From the cell containing the given text, extract its center point as [X, Y] coordinate. 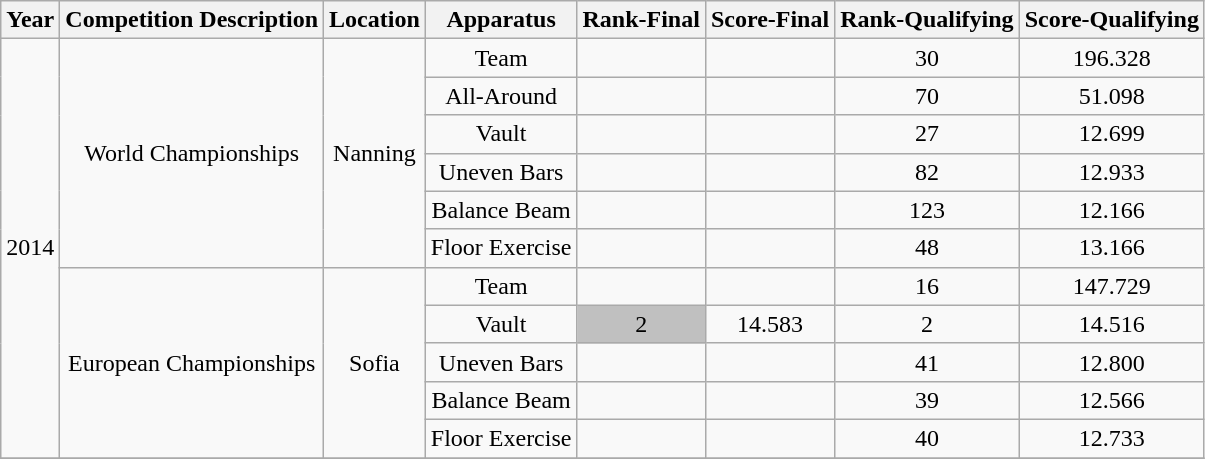
39 [927, 400]
70 [927, 96]
30 [927, 58]
12.933 [1112, 172]
12.166 [1112, 210]
Sofia [375, 362]
World Championships [192, 153]
14.583 [770, 324]
40 [927, 438]
82 [927, 172]
Apparatus [501, 20]
2014 [30, 248]
Rank-Final [641, 20]
13.166 [1112, 248]
European Championships [192, 362]
12.566 [1112, 400]
Nanning [375, 153]
Competition Description [192, 20]
12.800 [1112, 362]
147.729 [1112, 286]
48 [927, 248]
123 [927, 210]
Score-Final [770, 20]
12.699 [1112, 134]
16 [927, 286]
27 [927, 134]
51.098 [1112, 96]
196.328 [1112, 58]
41 [927, 362]
Year [30, 20]
Score-Qualifying [1112, 20]
Rank-Qualifying [927, 20]
All-Around [501, 96]
14.516 [1112, 324]
12.733 [1112, 438]
Location [375, 20]
